Provide the [x, y] coordinate of the cell's center where the given text is located.  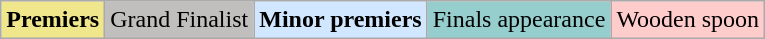
Wooden spoon [688, 20]
Finals appearance [519, 20]
Grand Finalist [180, 20]
Minor premiers [340, 20]
Premiers [53, 20]
